Search for the cell housing the specified text and yield its (X, Y) center coordinate. 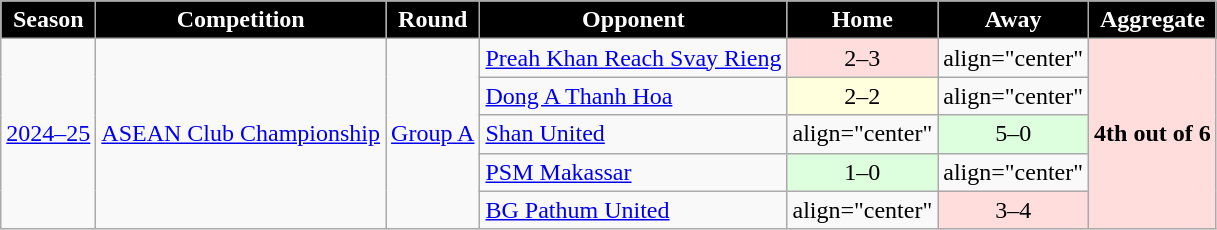
Away (1014, 20)
Shan United (634, 134)
2–2 (862, 96)
2–3 (862, 58)
Competition (241, 20)
4th out of 6 (1153, 134)
PSM Makassar (634, 172)
Home (862, 20)
5–0 (1014, 134)
Aggregate (1153, 20)
Preah Khan Reach Svay Rieng (634, 58)
ASEAN Club Championship (241, 134)
3–4 (1014, 210)
Season (48, 20)
Group A (433, 134)
Dong A Thanh Hoa (634, 96)
1–0 (862, 172)
2024–25 (48, 134)
BG Pathum United (634, 210)
Round (433, 20)
Opponent (634, 20)
